Output the [X, Y] coordinate of the center of the cell containing the given text.  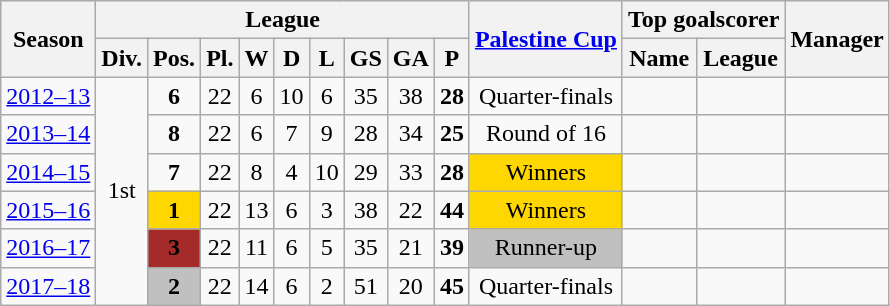
W [256, 58]
Pl. [220, 58]
33 [410, 172]
2017–18 [48, 286]
13 [256, 210]
14 [256, 286]
Palestine Cup [546, 39]
1 [174, 210]
Name [659, 58]
Top goalscorer [703, 20]
2016–17 [48, 248]
2013–14 [48, 134]
45 [452, 286]
25 [452, 134]
GA [410, 58]
Pos. [174, 58]
Div. [122, 58]
4 [292, 172]
39 [452, 248]
2012–13 [48, 96]
1st [122, 191]
Manager [837, 39]
44 [452, 210]
34 [410, 134]
P [452, 58]
L [326, 58]
2014–15 [48, 172]
D [292, 58]
GS [366, 58]
21 [410, 248]
Runner-up [546, 248]
29 [366, 172]
Round of 16 [546, 134]
Season [48, 39]
2015–16 [48, 210]
5 [326, 248]
20 [410, 286]
11 [256, 248]
51 [366, 286]
9 [326, 134]
